Provide the (X, Y) coordinate of the cell's center where the given text is located.  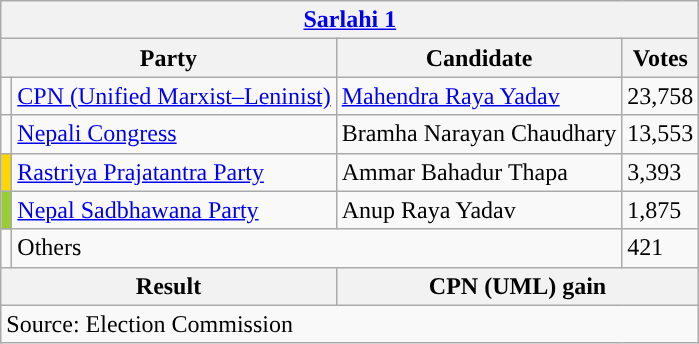
3,393 (660, 172)
1,875 (660, 210)
Party (168, 58)
Votes (660, 58)
Ammar Bahadur Thapa (479, 172)
Mahendra Raya Yadav (479, 96)
CPN (Unified Marxist–Leninist) (174, 96)
Nepali Congress (174, 134)
CPN (UML) gain (518, 286)
Candidate (479, 58)
Nepal Sadbhawana Party (174, 210)
Source: Election Commission (350, 324)
Anup Raya Yadav (479, 210)
Rastriya Prajatantra Party (174, 172)
421 (660, 248)
13,553 (660, 134)
Sarlahi 1 (350, 20)
Result (168, 286)
23,758 (660, 96)
Bramha Narayan Chaudhary (479, 134)
Others (317, 248)
